Pinpoint the cell where the given text exists, returning its [X, Y] midpoint coordinate. 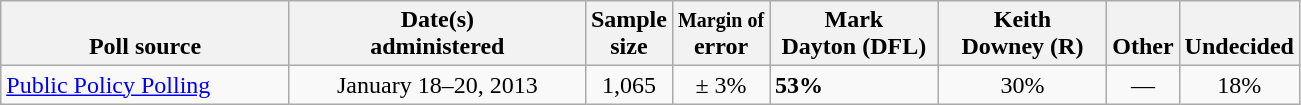
KeithDowney (R) [1022, 34]
— [1143, 85]
1,065 [628, 85]
Poll source [146, 34]
January 18–20, 2013 [437, 85]
Other [1143, 34]
18% [1239, 85]
± 3% [720, 85]
53% [854, 85]
Margin oferror [720, 34]
Samplesize [628, 34]
Undecided [1239, 34]
Date(s)administered [437, 34]
Public Policy Polling [146, 85]
30% [1022, 85]
MarkDayton (DFL) [854, 34]
